Search for the cell housing the specified text and yield its (X, Y) center coordinate. 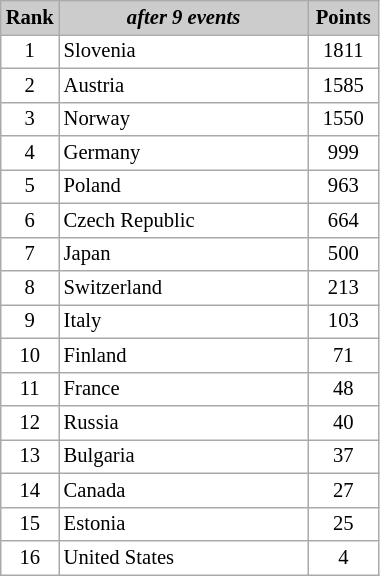
3 (30, 119)
500 (343, 254)
1 (30, 51)
103 (343, 321)
Estonia (184, 524)
1585 (343, 85)
Finland (184, 355)
48 (343, 389)
Austria (184, 85)
963 (343, 186)
Points (343, 17)
Rank (30, 17)
37 (343, 456)
after 9 events (184, 17)
7 (30, 254)
Poland (184, 186)
Switzerland (184, 287)
1811 (343, 51)
Japan (184, 254)
25 (343, 524)
27 (343, 490)
213 (343, 287)
Norway (184, 119)
United States (184, 557)
40 (343, 423)
Slovenia (184, 51)
1550 (343, 119)
15 (30, 524)
14 (30, 490)
Canada (184, 490)
9 (30, 321)
6 (30, 220)
664 (343, 220)
13 (30, 456)
11 (30, 389)
8 (30, 287)
Germany (184, 153)
Russia (184, 423)
France (184, 389)
999 (343, 153)
5 (30, 186)
71 (343, 355)
12 (30, 423)
Italy (184, 321)
10 (30, 355)
Bulgaria (184, 456)
16 (30, 557)
2 (30, 85)
Czech Republic (184, 220)
